Detect which cell encompasses the target text, then output its [X, Y] center coordinate. 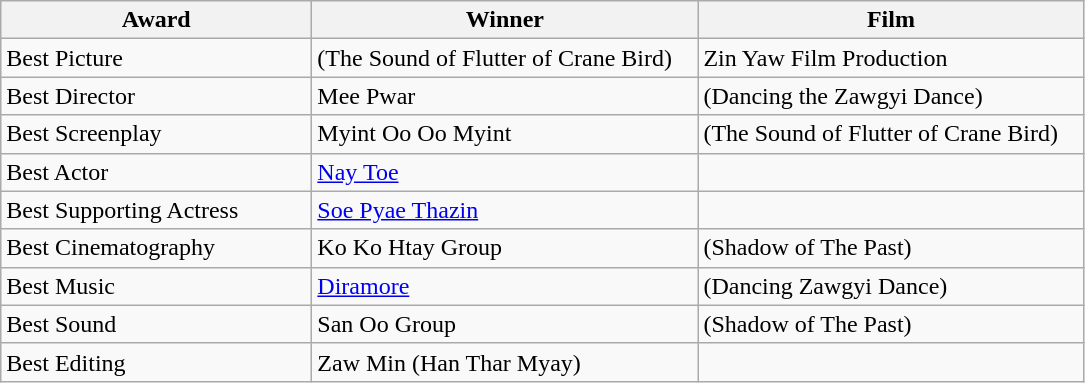
(Dancing the Zawgyi Dance) [891, 96]
Film [891, 20]
Award [156, 20]
Best Sound [156, 324]
(Dancing Zawgyi Dance) [891, 286]
Zaw Min (Han Thar Myay) [505, 362]
Best Supporting Actress [156, 210]
Best Actor [156, 172]
Best Music [156, 286]
Best Cinematography [156, 248]
Soe Pyae Thazin [505, 210]
San Oo Group [505, 324]
Best Director [156, 96]
Best Editing [156, 362]
Best Screenplay [156, 134]
Ko Ko Htay Group [505, 248]
Mee Pwar [505, 96]
Diramore [505, 286]
Zin Yaw Film Production [891, 58]
Myint Oo Oo Myint [505, 134]
Best Picture [156, 58]
Nay Toe [505, 172]
Winner [505, 20]
